For the text-containing cell, return its midpoint in (X, Y) coordinate format. 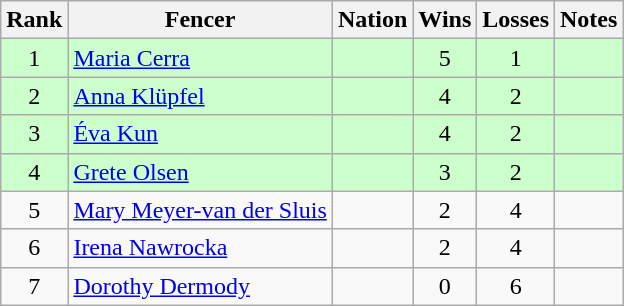
Wins (445, 20)
Grete Olsen (200, 172)
Rank (34, 20)
Dorothy Dermody (200, 286)
Anna Klüpfel (200, 96)
Irena Nawrocka (200, 248)
Notes (589, 20)
Nation (372, 20)
0 (445, 286)
Fencer (200, 20)
Éva Kun (200, 134)
7 (34, 286)
Losses (516, 20)
Maria Cerra (200, 58)
Mary Meyer-van der Sluis (200, 210)
